Search for the cell housing the specified text and yield its [X, Y] center coordinate. 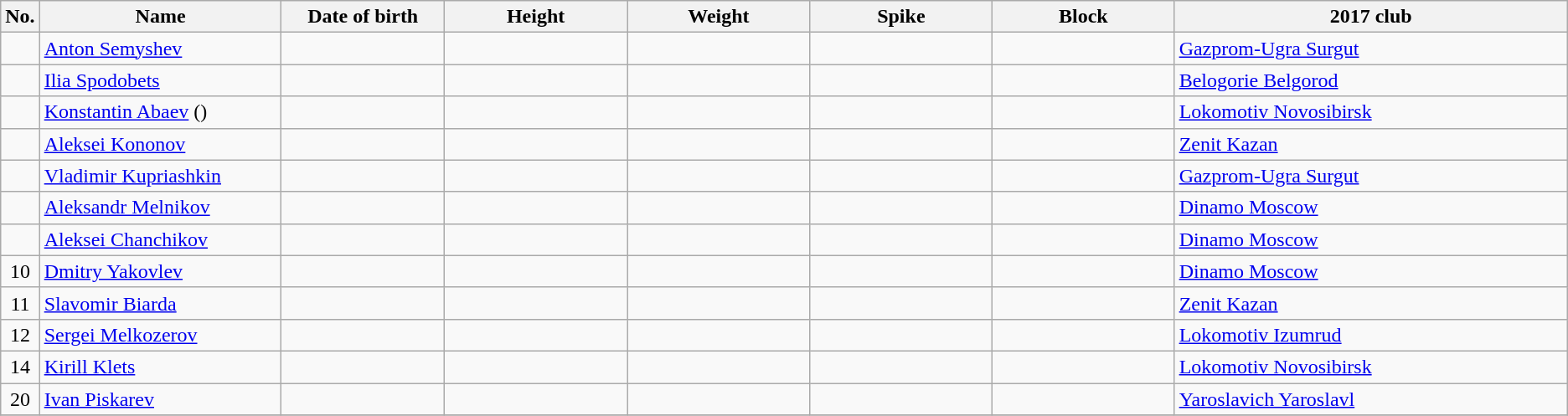
Name [161, 17]
Weight [719, 17]
Vladimir Kupriashkin [161, 176]
Slavomir Biarda [161, 303]
14 [20, 367]
Ivan Piskarev [161, 399]
2017 club [1370, 17]
Spike [901, 17]
Konstantin Abaev () [161, 112]
Aleksei Kononov [161, 144]
12 [20, 335]
Belogorie Belgorod [1370, 80]
Dmitry Yakovlev [161, 271]
10 [20, 271]
Date of birth [364, 17]
Ilia Spodobets [161, 80]
Anton Semyshev [161, 49]
11 [20, 303]
Aleksandr Melnikov [161, 208]
Lokomotiv Izumrud [1370, 335]
Yaroslavich Yaroslavl [1370, 399]
Block [1084, 17]
20 [20, 399]
No. [20, 17]
Kirill Klets [161, 367]
Height [536, 17]
Aleksei Chanchikov [161, 239]
Sergei Melkozerov [161, 335]
